Find where the given text appears and provide that cell's center as (x, y) coordinate. 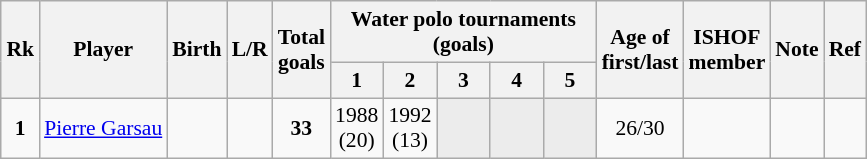
ISHOFmember (726, 50)
Pierre Garsau (103, 128)
5 (570, 80)
1988(20) (356, 128)
L/R (250, 50)
Totalgoals (302, 50)
3 (464, 80)
1992(13) (410, 128)
4 (516, 80)
Age offirst/last (640, 50)
Birth (196, 50)
2 (410, 80)
Ref (845, 50)
26/30 (640, 128)
Note (796, 50)
Water polo tournaments(goals) (464, 32)
Player (103, 50)
Rk (20, 50)
33 (302, 128)
